Locate the cell with the specified text and output its [x, y] center coordinate. 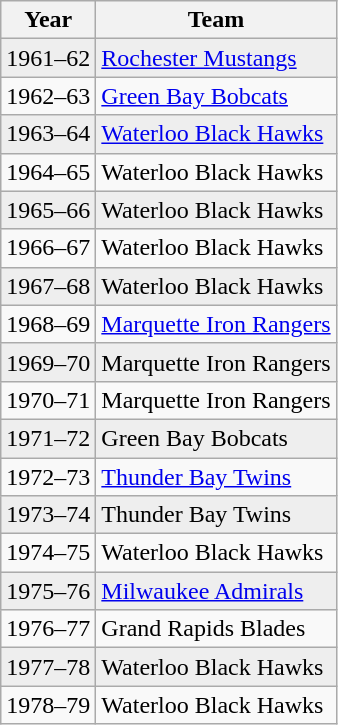
1977–78 [48, 667]
1967–68 [48, 286]
Year [48, 20]
1975–76 [48, 591]
Rochester Mustangs [216, 58]
1969–70 [48, 362]
1970–71 [48, 400]
1968–69 [48, 324]
1966–67 [48, 248]
1965–66 [48, 210]
1971–72 [48, 438]
Team [216, 20]
Grand Rapids Blades [216, 629]
1961–62 [48, 58]
1973–74 [48, 515]
1974–75 [48, 553]
1963–64 [48, 134]
1978–79 [48, 705]
1964–65 [48, 172]
1972–73 [48, 477]
1976–77 [48, 629]
1962–63 [48, 96]
Milwaukee Admirals [216, 591]
